Search for the cell housing the specified text and yield its [x, y] center coordinate. 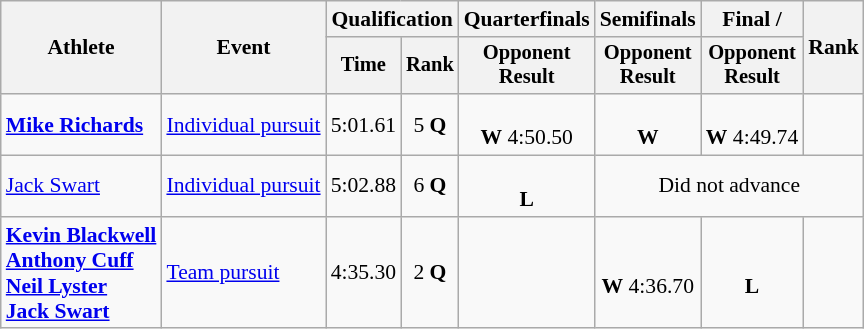
Athlete [82, 48]
W 4:36.70 [648, 273]
W 4:49.74 [752, 124]
5 Q [430, 124]
4:35.30 [364, 273]
5:02.88 [364, 186]
Event [243, 48]
Kevin BlackwellAnthony CuffNeil LysterJack Swart [82, 273]
Did not advance [730, 186]
W 4:50.50 [527, 124]
Jack Swart [82, 186]
Semifinals [648, 19]
Final / [752, 19]
Mike Richards [82, 124]
W [648, 124]
2 Q [430, 273]
Quarterfinals [527, 19]
Team pursuit [243, 273]
5:01.61 [364, 124]
Qualification [392, 19]
Time [364, 66]
6 Q [430, 186]
